Scan for the cell matching the given text and deliver its (X, Y) coordinate at center. 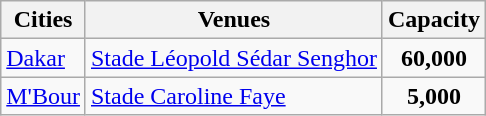
5,000 (434, 96)
Venues (234, 20)
Capacity (434, 20)
M'Bour (44, 96)
Dakar (44, 58)
Stade Caroline Faye (234, 96)
Cities (44, 20)
60,000 (434, 58)
Stade Léopold Sédar Senghor (234, 58)
